Output the (x, y) coordinate of the center of the cell containing the given text.  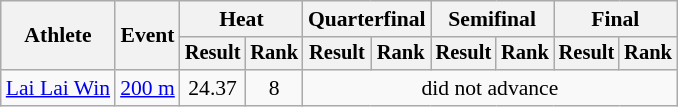
Quarterfinal (367, 19)
Final (616, 19)
24.37 (213, 88)
Semifinal (492, 19)
200 m (148, 88)
Event (148, 36)
Athlete (58, 36)
Lai Lai Win (58, 88)
Heat (242, 19)
8 (274, 88)
did not advance (490, 88)
